Identify which cell holds the provided text, then report its [X, Y] central coordinate. 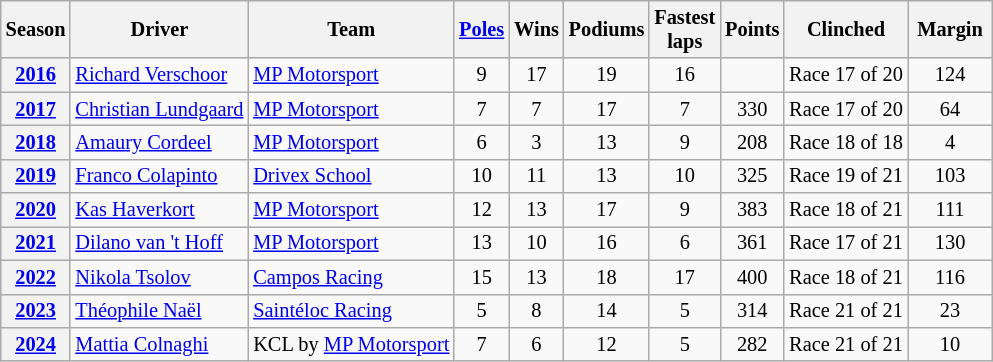
Dilano van 't Hoff [159, 243]
124 [950, 75]
Poles [482, 29]
KCL by MP Motorsport [351, 344]
15 [482, 277]
130 [950, 243]
Driver [159, 29]
116 [950, 277]
Franco Colapinto [159, 176]
400 [752, 277]
103 [950, 176]
208 [752, 142]
2024 [36, 344]
Nikola Tsolov [159, 277]
314 [752, 311]
2023 [36, 311]
Saintéloc Racing [351, 311]
Fastest laps [684, 29]
Margin [950, 29]
2022 [36, 277]
330 [752, 109]
2021 [36, 243]
Drivex School [351, 176]
8 [536, 311]
4 [950, 142]
Team [351, 29]
Wins [536, 29]
18 [607, 277]
19 [607, 75]
2016 [36, 75]
Théophile Naël [159, 311]
2020 [36, 210]
23 [950, 311]
Points [752, 29]
111 [950, 210]
Christian Lundgaard [159, 109]
Clinched [846, 29]
11 [536, 176]
Kas Haverkort [159, 210]
Race 17 of 21 [846, 243]
14 [607, 311]
383 [752, 210]
282 [752, 344]
Amaury Cordeel [159, 142]
2018 [36, 142]
Race 18 of 18 [846, 142]
325 [752, 176]
Podiums [607, 29]
361 [752, 243]
2019 [36, 176]
Race 19 of 21 [846, 176]
2017 [36, 109]
Campos Racing [351, 277]
Mattia Colnaghi [159, 344]
64 [950, 109]
Richard Verschoor [159, 75]
Season [36, 29]
3 [536, 142]
